Detect which cell encompasses the target text, then output its (x, y) center coordinate. 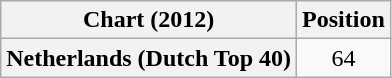
Netherlands (Dutch Top 40) (149, 58)
Position (344, 20)
Chart (2012) (149, 20)
64 (344, 58)
